Capture the cell that displays the provided text and extract its (x, y) central coordinate. 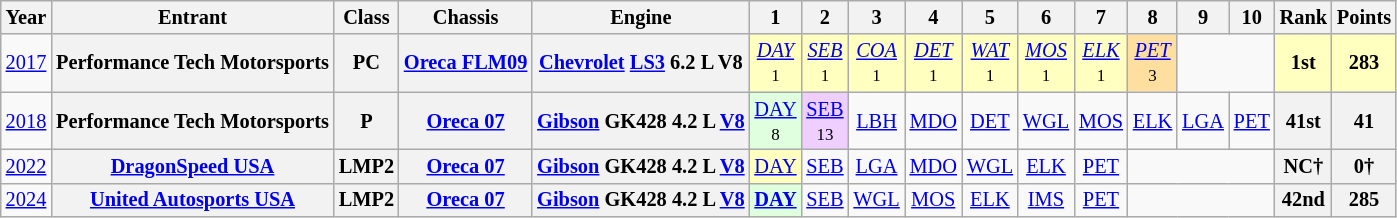
9 (1203, 17)
ELK1 (1101, 63)
2 (824, 17)
2024 (26, 200)
1st (1304, 63)
P (366, 121)
8 (1152, 17)
2022 (26, 166)
DragonSpeed USA (192, 166)
Points (1364, 17)
DAY1 (775, 63)
WAT1 (990, 63)
PET3 (1152, 63)
Year (26, 17)
DET (990, 121)
285 (1364, 200)
PC (366, 63)
LBH (877, 121)
3 (877, 17)
5 (990, 17)
SEB1 (824, 63)
IMS (1046, 200)
Chassis (466, 17)
United Autosports USA (192, 200)
283 (1364, 63)
Oreca FLM09 (466, 63)
Chevrolet LS3 6.2 L V8 (640, 63)
7 (1101, 17)
Engine (640, 17)
SEB13 (824, 121)
6 (1046, 17)
4 (934, 17)
DAY8 (775, 121)
MOS1 (1046, 63)
42nd (1304, 200)
41 (1364, 121)
0† (1364, 166)
2018 (26, 121)
Class (366, 17)
41st (1304, 121)
Rank (1304, 17)
1 (775, 17)
2017 (26, 63)
COA1 (877, 63)
10 (1252, 17)
NC† (1304, 166)
Entrant (192, 17)
DET1 (934, 63)
